Detect which cell encompasses the target text, then output its [X, Y] center coordinate. 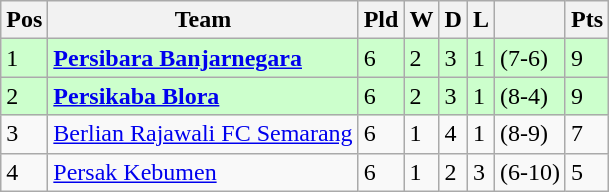
Persibara Banjarnegara [203, 58]
(7-6) [530, 58]
Team [203, 20]
(8-9) [530, 134]
Persak Kebumen [203, 172]
Pos [24, 20]
W [422, 20]
Persikaba Blora [203, 96]
L [480, 20]
(8-4) [530, 96]
7 [586, 134]
D [453, 20]
(6-10) [530, 172]
Berlian Rajawali FC Semarang [203, 134]
Pld [381, 20]
Pts [586, 20]
5 [586, 172]
